Pinpoint the cell where the given text exists, returning its (X, Y) midpoint coordinate. 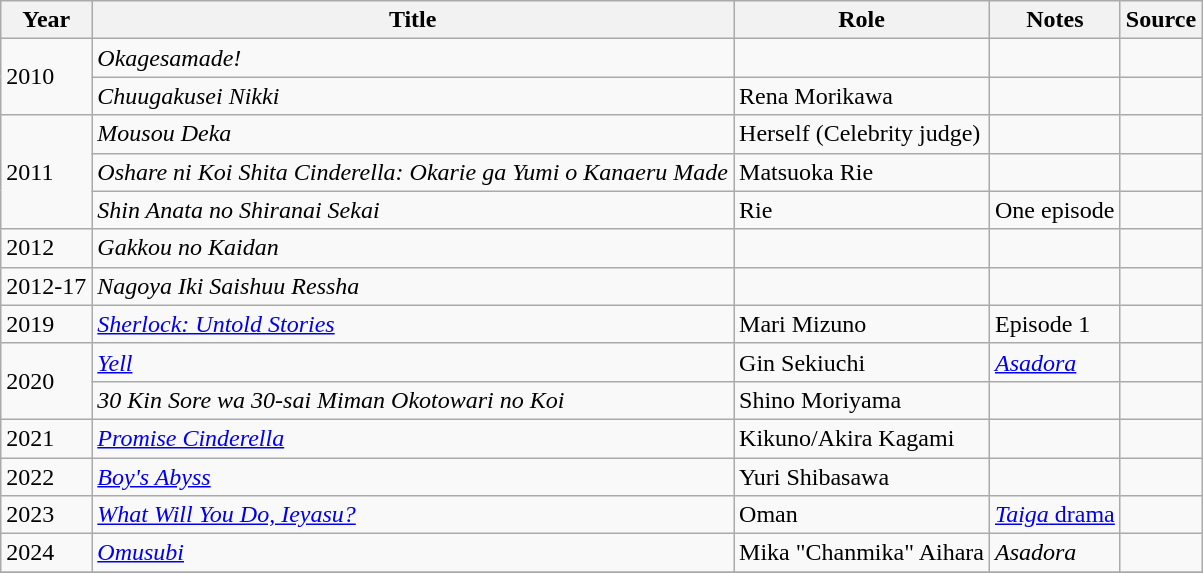
Shino Moriyama (862, 400)
30 Kin Sore wa 30-sai Miman Okotowari no Koi (413, 400)
Yell (413, 362)
Promise Cinderella (413, 438)
Okagesamade! (413, 58)
Mousou Deka (413, 134)
Taiga drama (1054, 515)
2011 (46, 172)
Year (46, 20)
2012-17 (46, 286)
Episode 1 (1054, 324)
2010 (46, 77)
Rena Morikawa (862, 96)
Gakkou no Kaidan (413, 248)
Matsuoka Rie (862, 172)
Mari Mizuno (862, 324)
2020 (46, 381)
One episode (1054, 210)
Oman (862, 515)
Yuri Shibasawa (862, 477)
2012 (46, 248)
Oshare ni Koi Shita Cinderella: Okarie ga Yumi o Kanaeru Made (413, 172)
2023 (46, 515)
Gin Sekiuchi (862, 362)
Sherlock: Untold Stories (413, 324)
Omusubi (413, 553)
Herself (Celebrity judge) (862, 134)
Shin Anata no Shiranai Sekai (413, 210)
Title (413, 20)
Kikuno/Akira Kagami (862, 438)
Mika "Chanmika" Aihara (862, 553)
Notes (1054, 20)
Source (1160, 20)
What Will You Do, Ieyasu? (413, 515)
Role (862, 20)
Rie (862, 210)
2021 (46, 438)
Nagoya Iki Saishuu Ressha (413, 286)
2024 (46, 553)
2022 (46, 477)
2019 (46, 324)
Boy's Abyss (413, 477)
Chuugakusei Nikki (413, 96)
